Find where the given text appears and provide that cell's center as (x, y) coordinate. 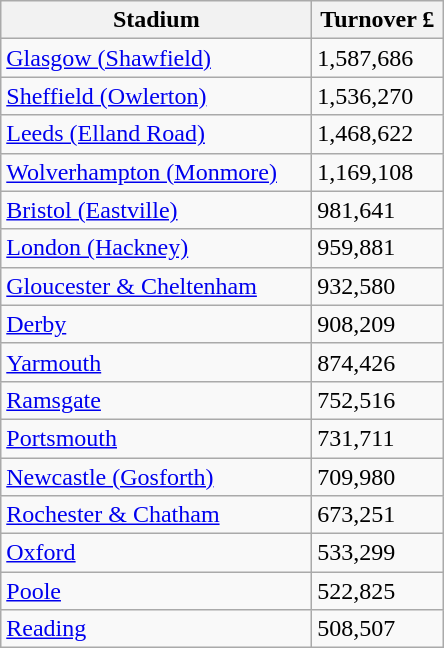
London (Hackney) (156, 248)
874,426 (378, 362)
Derby (156, 324)
Gloucester & Cheltenham (156, 286)
908,209 (378, 324)
533,299 (378, 553)
Oxford (156, 553)
Ramsgate (156, 400)
752,516 (378, 400)
Portsmouth (156, 438)
Turnover £ (378, 20)
Bristol (Eastville) (156, 210)
Reading (156, 629)
959,881 (378, 248)
Sheffield (Owlerton) (156, 96)
Wolverhampton (Monmore) (156, 172)
673,251 (378, 515)
1,468,622 (378, 134)
Rochester & Chatham (156, 515)
981,641 (378, 210)
Yarmouth (156, 362)
Glasgow (Shawfield) (156, 58)
Leeds (Elland Road) (156, 134)
1,169,108 (378, 172)
709,980 (378, 477)
932,580 (378, 286)
1,536,270 (378, 96)
Poole (156, 591)
522,825 (378, 591)
731,711 (378, 438)
508,507 (378, 629)
Stadium (156, 20)
Newcastle (Gosforth) (156, 477)
1,587,686 (378, 58)
